Extract the [x, y] coordinate from the center of the cell holding the provided text.  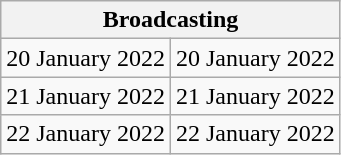
Broadcasting [170, 20]
